Locate the cell with the specified text and output its (X, Y) center coordinate. 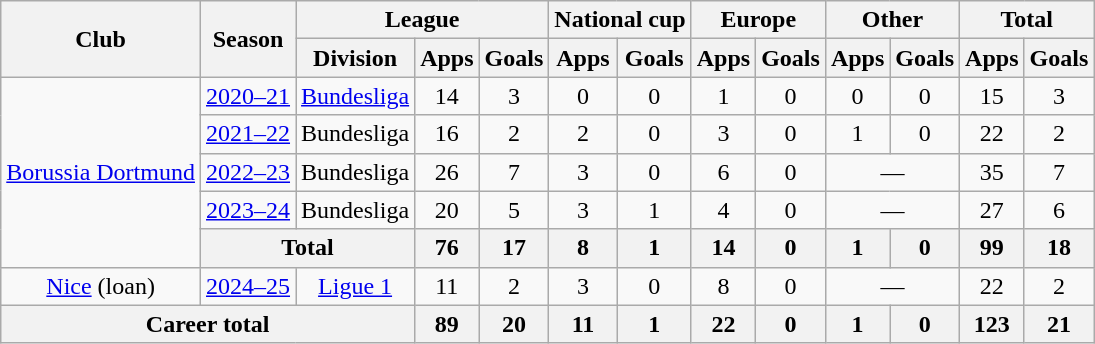
Ligue 1 (356, 286)
35 (992, 172)
2020–21 (248, 96)
Season (248, 39)
Division (356, 58)
Nice (loan) (101, 286)
123 (992, 324)
16 (447, 134)
2024–25 (248, 286)
2021–22 (248, 134)
Other (892, 20)
26 (447, 172)
League (422, 20)
17 (514, 248)
21 (1059, 324)
5 (514, 210)
Europe (758, 20)
18 (1059, 248)
Career total (208, 324)
National cup (620, 20)
2022–23 (248, 172)
2023–24 (248, 210)
27 (992, 210)
Borussia Dortmund (101, 172)
4 (723, 210)
76 (447, 248)
89 (447, 324)
99 (992, 248)
15 (992, 96)
Club (101, 39)
